Capture the cell that displays the provided text and extract its [x, y] central coordinate. 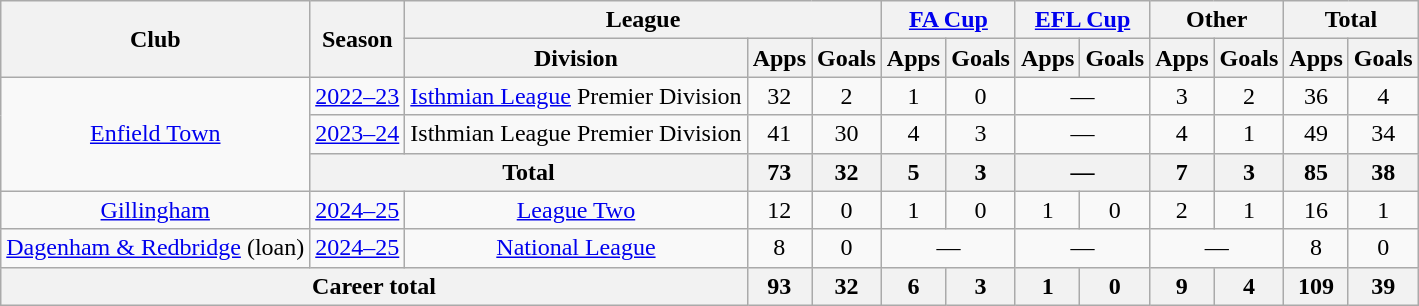
2023–24 [358, 134]
Club [156, 39]
16 [1316, 210]
5 [913, 172]
38 [1383, 172]
30 [847, 134]
Enfield Town [156, 134]
7 [1182, 172]
EFL Cup [1082, 20]
Other [1217, 20]
93 [779, 286]
Division [576, 58]
12 [779, 210]
FA Cup [948, 20]
39 [1383, 286]
Season [358, 39]
League [644, 20]
34 [1383, 134]
6 [913, 286]
2022–23 [358, 96]
41 [779, 134]
National League [576, 248]
109 [1316, 286]
73 [779, 172]
85 [1316, 172]
49 [1316, 134]
Dagenham & Redbridge (loan) [156, 248]
9 [1182, 286]
Career total [374, 286]
36 [1316, 96]
League Two [576, 210]
Gillingham [156, 210]
